Find where the given text appears and provide that cell's center as (X, Y) coordinate. 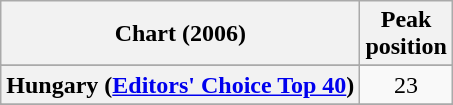
Hungary (Editors' Choice Top 40) (180, 85)
Peakposition (406, 34)
Chart (2006) (180, 34)
23 (406, 85)
